Scan for the cell matching the given text and deliver its [x, y] coordinate at center. 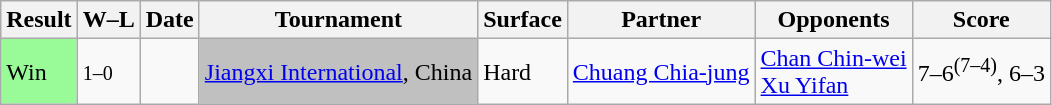
1–0 [108, 72]
Result [39, 20]
Chan Chin-wei Xu Yifan [834, 72]
Surface [523, 20]
7–6(7–4), 6–3 [981, 72]
Chuang Chia-jung [661, 72]
Partner [661, 20]
Opponents [834, 20]
Date [170, 20]
Win [39, 72]
W–L [108, 20]
Tournament [338, 20]
Jiangxi International, China [338, 72]
Score [981, 20]
Hard [523, 72]
